For the text-containing cell, return its midpoint in [x, y] coordinate format. 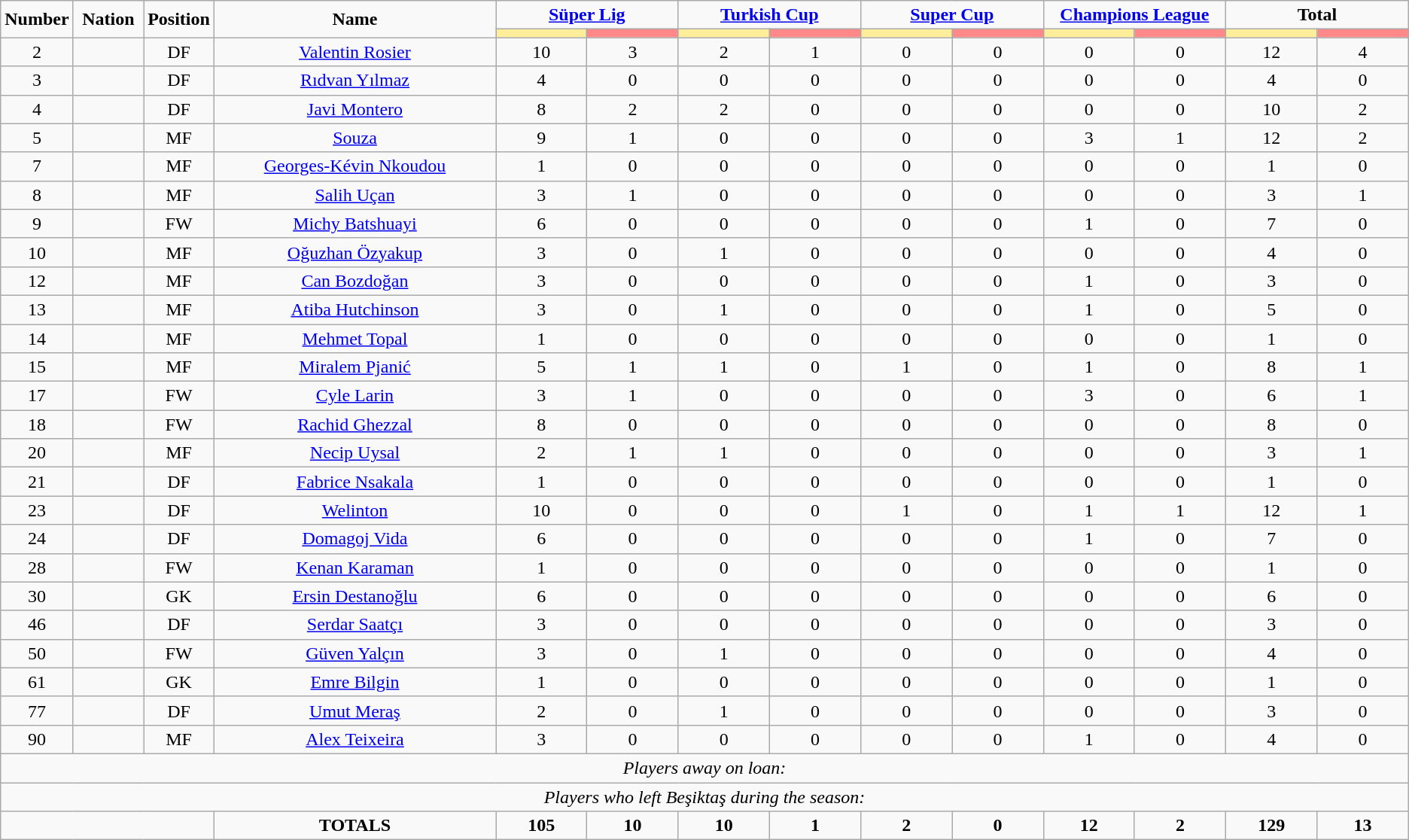
Kenan Karaman [355, 568]
23 [37, 510]
129 [1272, 826]
Michy Batshuayi [355, 224]
Valentin Rosier [355, 52]
Ersin Destanoğlu [355, 596]
Georges-Kévin Nkoudou [355, 166]
Name [355, 20]
Players away on loan: [704, 768]
Salih Uçan [355, 195]
Domagoj Vida [355, 539]
Players who left Beşiktaş during the season: [704, 797]
15 [37, 367]
Emre Bilgin [355, 682]
Position [179, 20]
Alex Teixeira [355, 739]
24 [37, 539]
Güven Yalçın [355, 653]
Rachid Ghezzal [355, 425]
77 [37, 711]
Süper Lig [587, 15]
Nation [108, 20]
17 [37, 396]
Serdar Saatçı [355, 625]
14 [37, 338]
Oğuzhan Özyakup [355, 252]
Rıdvan Yılmaz [355, 81]
50 [37, 653]
46 [37, 625]
Miralem Pjanić [355, 367]
Javi Montero [355, 109]
Super Cup [953, 15]
90 [37, 739]
Atiba Hutchinson [355, 309]
Total [1317, 15]
Fabrice Nsakala [355, 482]
Umut Meraş [355, 711]
Can Bozdoğan [355, 281]
18 [37, 425]
Souza [355, 138]
Cyle Larin [355, 396]
Turkish Cup [769, 15]
61 [37, 682]
Mehmet Topal [355, 338]
105 [540, 826]
28 [37, 568]
30 [37, 596]
20 [37, 453]
21 [37, 482]
Welinton [355, 510]
Necip Uysal [355, 453]
Champions League [1135, 15]
TOTALS [355, 826]
Number [37, 20]
